Output the (x, y) coordinate of the center of the cell containing the given text.  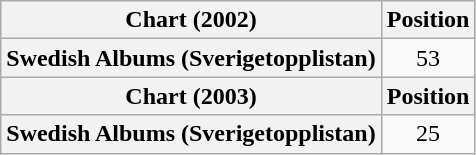
25 (428, 134)
Chart (2002) (191, 20)
53 (428, 58)
Chart (2003) (191, 96)
